Detect which cell encompasses the target text, then output its (x, y) center coordinate. 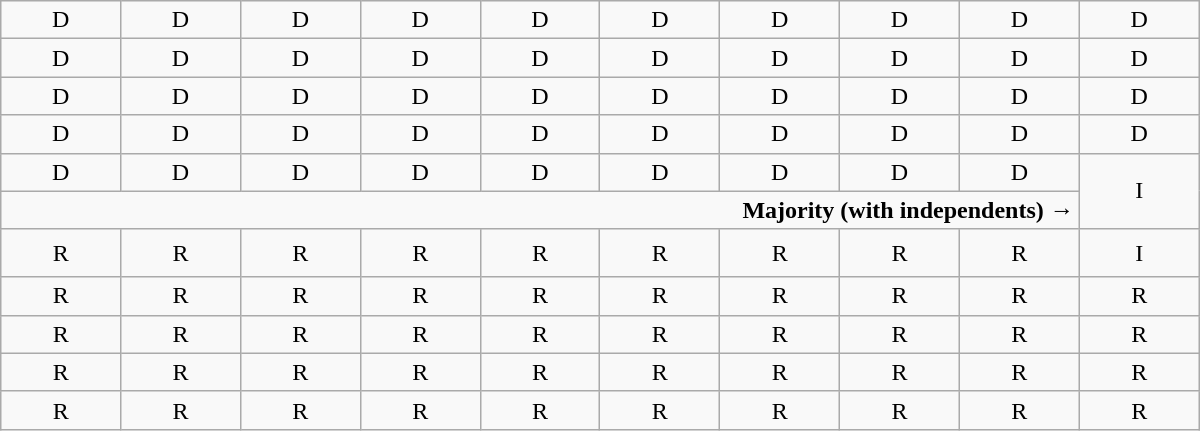
Majority (with independents) → (540, 210)
